For the text-containing cell, return its midpoint in (x, y) coordinate format. 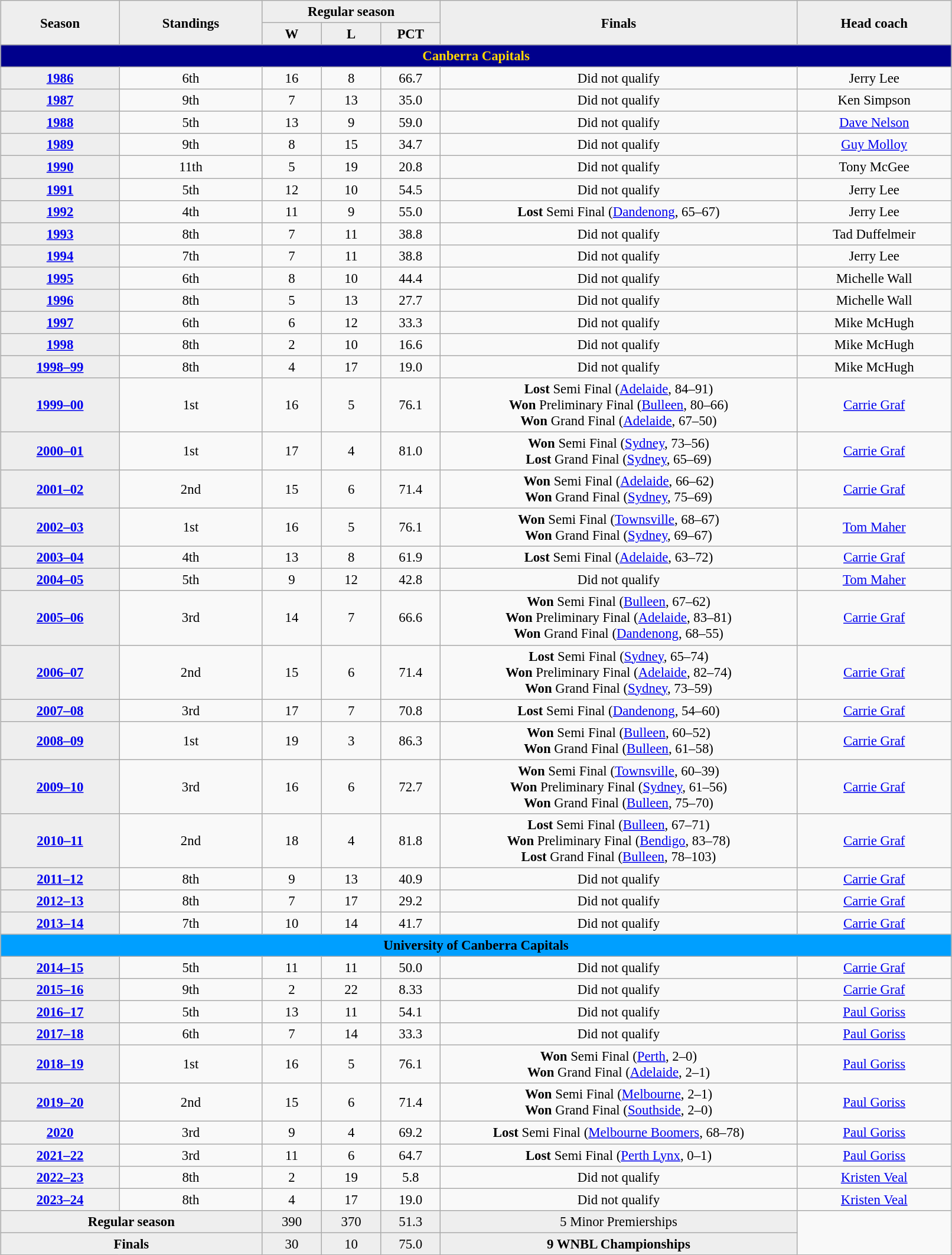
69.2 (411, 1133)
2007–08 (60, 710)
Ken Simpson (874, 100)
Lost Semi Final (Adelaide, 63–72) (619, 558)
1990 (60, 167)
W (292, 34)
59.0 (411, 123)
Won Semi Final (Adelaide, 66–62) Won Grand Final (Sydney, 75–69) (619, 489)
41.7 (411, 923)
50.0 (411, 968)
2002–03 (60, 528)
2014–15 (60, 968)
20.8 (411, 167)
Lost Semi Final (Dandenong, 54–60) (619, 710)
55.0 (411, 211)
2015–16 (60, 990)
54.1 (411, 1012)
1992 (60, 211)
Lost Semi Final (Melbourne Boomers, 68–78) (619, 1133)
42.8 (411, 580)
44.4 (411, 278)
34.7 (411, 145)
27.7 (411, 301)
2009–10 (60, 787)
2018–19 (60, 1064)
2021–22 (60, 1155)
2006–07 (60, 672)
Won Semi Final (Sydney, 73–56) Lost Grand Final (Sydney, 65–69) (619, 451)
Won Semi Final (Perth, 2–0) Won Grand Final (Adelaide, 2–1) (619, 1064)
1998 (60, 345)
1998–99 (60, 367)
1994 (60, 256)
2011–12 (60, 879)
3 (351, 741)
Won Semi Final (Townsville, 68–67) Won Grand Final (Sydney, 69–67) (619, 528)
2012–13 (60, 901)
75.0 (411, 1244)
16.6 (411, 345)
1996 (60, 301)
2008–09 (60, 741)
Guy Molloy (874, 145)
University of Canberra Capitals (476, 946)
2000–01 (60, 451)
1997 (60, 322)
81.8 (411, 841)
Tony McGee (874, 167)
1989 (60, 145)
66.7 (411, 79)
2017–18 (60, 1034)
1986 (60, 79)
2001–02 (60, 489)
9 WNBL Championships (619, 1244)
370 (351, 1221)
Head coach (874, 22)
40.9 (411, 879)
2022–23 (60, 1177)
Lost Semi Final (Sydney, 65–74) Won Preliminary Final (Adelaide, 82–74) Won Grand Final (Sydney, 73–59) (619, 672)
Dave Nelson (874, 123)
Standings (191, 22)
72.7 (411, 787)
PCT (411, 34)
1993 (60, 234)
2005–06 (60, 618)
390 (292, 1221)
5 Minor Premierships (619, 1221)
22 (351, 990)
86.3 (411, 741)
Lost Semi Final (Bulleen, 67–71) Won Preliminary Final (Bendigo, 83–78) Lost Grand Final (Bulleen, 78–103) (619, 841)
1999–00 (60, 405)
2003–04 (60, 558)
2013–14 (60, 923)
L (351, 34)
51.3 (411, 1221)
64.7 (411, 1155)
Lost Semi Final (Adelaide, 84–91) Won Preliminary Final (Bulleen, 80–66) Won Grand Final (Adelaide, 67–50) (619, 405)
30 (292, 1244)
1987 (60, 100)
35.0 (411, 100)
18 (292, 841)
54.5 (411, 190)
Lost Semi Final (Perth Lynx, 0–1) (619, 1155)
2010–11 (60, 841)
5.8 (411, 1177)
2020 (60, 1133)
2023–24 (60, 1199)
61.9 (411, 558)
2016–17 (60, 1012)
1988 (60, 123)
Won Semi Final (Bulleen, 60–52) Won Grand Final (Bulleen, 61–58) (619, 741)
11th (191, 167)
Canberra Capitals (476, 56)
29.2 (411, 901)
Won Semi Final (Bulleen, 67–62) Won Preliminary Final (Adelaide, 83–81) Won Grand Final (Dandenong, 68–55) (619, 618)
Won Semi Final (Townsville, 60–39) Won Preliminary Final (Sydney, 61–56) Won Grand Final (Bulleen, 75–70) (619, 787)
66.6 (411, 618)
70.8 (411, 710)
81.0 (411, 451)
8.33 (411, 990)
Won Semi Final (Melbourne, 2–1) Won Grand Final (Southside, 2–0) (619, 1102)
Season (60, 22)
1995 (60, 278)
1991 (60, 190)
Tad Duffelmeir (874, 234)
Lost Semi Final (Dandenong, 65–67) (619, 211)
2019–20 (60, 1102)
2004–05 (60, 580)
